Search for the cell housing the specified text and yield its (X, Y) center coordinate. 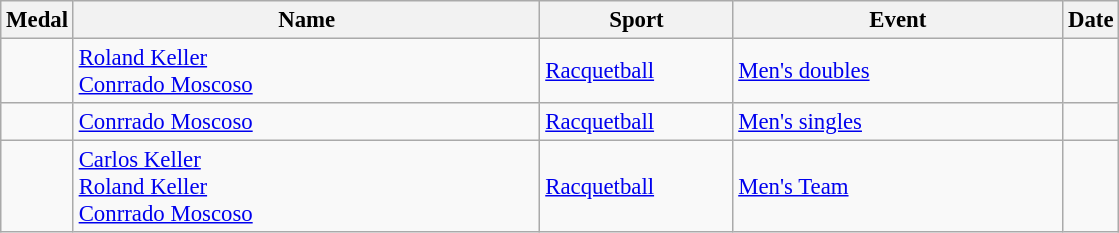
Event (898, 20)
Name (306, 20)
Men's singles (898, 122)
Date (1091, 20)
Carlos KellerRoland KellerConrrado Moscoso (306, 187)
Roland KellerConrrado Moscoso (306, 72)
Men's Team (898, 187)
Men's doubles (898, 72)
Medal (38, 20)
Conrrado Moscoso (306, 122)
Sport (636, 20)
